Output the [X, Y] coordinate of the center of the cell containing the given text.  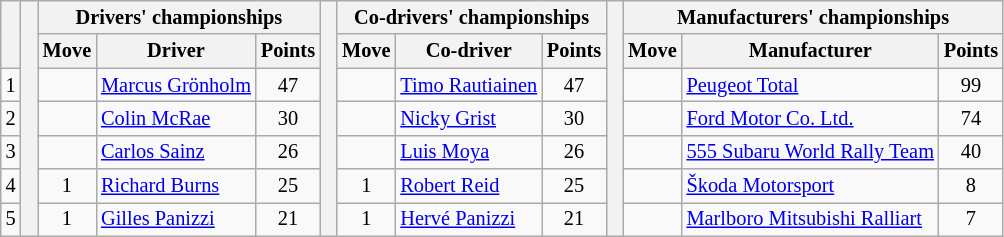
8 [971, 186]
Manufacturer [810, 51]
40 [971, 152]
Colin McRae [176, 118]
Gilles Panizzi [176, 219]
Škoda Motorsport [810, 186]
Timo Rautiainen [468, 85]
Marcus Grönholm [176, 85]
74 [971, 118]
Marlboro Mitsubishi Ralliart [810, 219]
Drivers' championships [179, 17]
Hervé Panizzi [468, 219]
Manufacturers' championships [813, 17]
Peugeot Total [810, 85]
Co-driver [468, 51]
Driver [176, 51]
Luis Moya [468, 152]
2 [11, 118]
Co-drivers' championships [472, 17]
5 [11, 219]
555 Subaru World Rally Team [810, 152]
Robert Reid [468, 186]
4 [11, 186]
3 [11, 152]
Nicky Grist [468, 118]
7 [971, 219]
Ford Motor Co. Ltd. [810, 118]
Richard Burns [176, 186]
99 [971, 85]
Carlos Sainz [176, 152]
